Provide the (X, Y) coordinate of the cell's center where the given text is located.  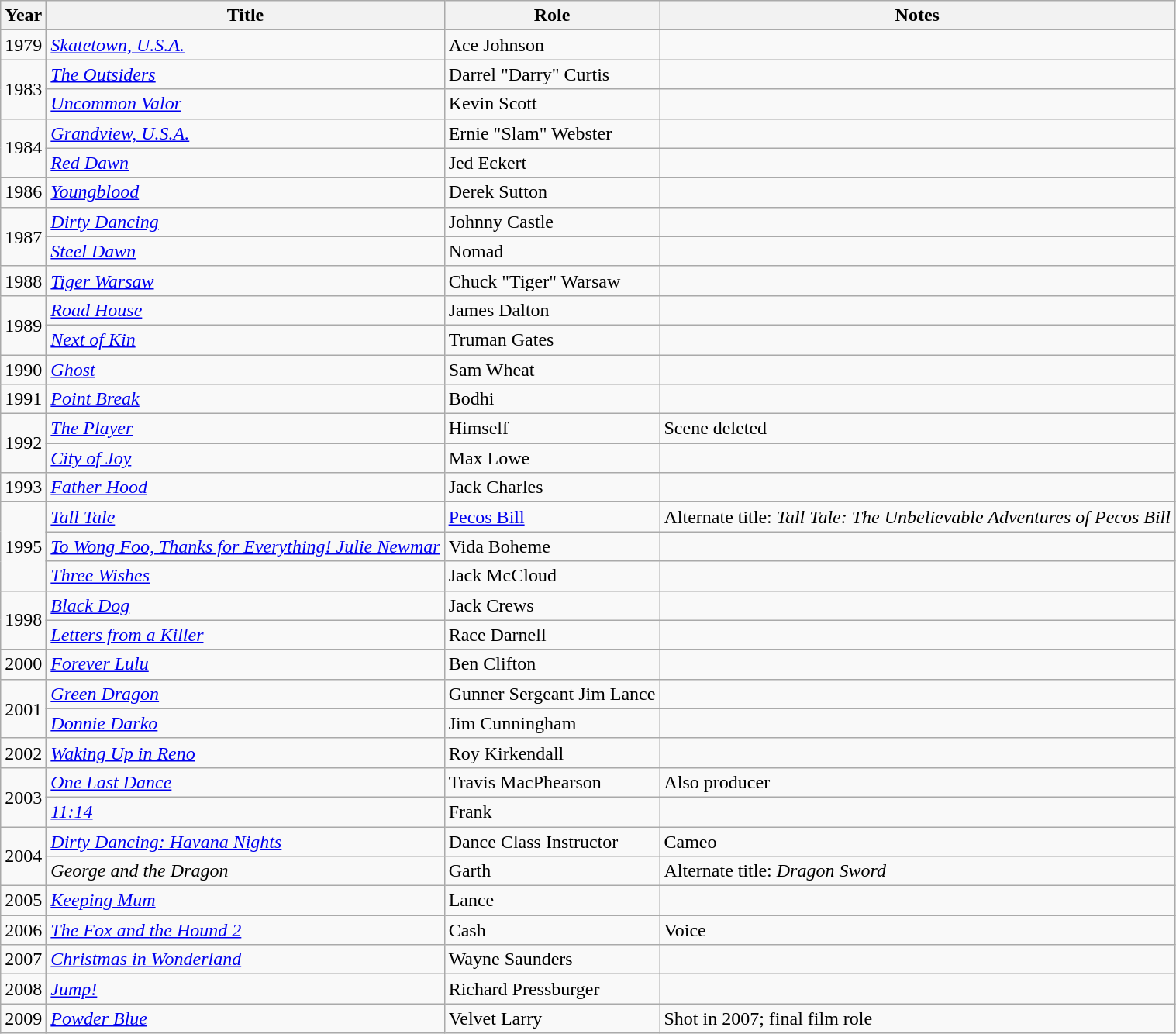
Scene deleted (918, 429)
1989 (23, 325)
Dirty Dancing (245, 222)
Johnny Castle (552, 222)
Ernie "Slam" Webster (552, 133)
1984 (23, 148)
Green Dragon (245, 694)
11:14 (245, 812)
Role (552, 16)
Himself (552, 429)
2000 (23, 664)
2003 (23, 797)
Sam Wheat (552, 370)
Notes (918, 16)
Dance Class Instructor (552, 841)
One Last Dance (245, 782)
George and the Dragon (245, 871)
Wayne Saunders (552, 960)
2006 (23, 930)
Also producer (918, 782)
Next of Kin (245, 339)
Tiger Warsaw (245, 281)
Kevin Scott (552, 104)
Jump! (245, 989)
1995 (23, 546)
Three Wishes (245, 576)
Ben Clifton (552, 664)
Steel Dawn (245, 251)
Youngblood (245, 192)
James Dalton (552, 310)
Title (245, 16)
2004 (23, 856)
Ace Johnson (552, 45)
Max Lowe (552, 458)
Garth (552, 871)
Year (23, 16)
1979 (23, 45)
The Player (245, 429)
Lance (552, 901)
1990 (23, 370)
2007 (23, 960)
Father Hood (245, 488)
Frank (552, 812)
1991 (23, 399)
Voice (918, 930)
Jim Cunningham (552, 723)
1983 (23, 89)
Uncommon Valor (245, 104)
Red Dawn (245, 163)
Travis MacPhearson (552, 782)
Velvet Larry (552, 1018)
Truman Gates (552, 339)
City of Joy (245, 458)
Keeping Mum (245, 901)
Vida Boheme (552, 546)
1998 (23, 620)
1986 (23, 192)
Shot in 2007; final film role (918, 1018)
To Wong Foo, Thanks for Everything! Julie Newmar (245, 546)
Grandview, U.S.A. (245, 133)
1988 (23, 281)
Race Darnell (552, 635)
Ghost (245, 370)
Chuck "Tiger" Warsaw (552, 281)
2008 (23, 989)
Road House (245, 310)
Waking Up in Reno (245, 753)
Jack McCloud (552, 576)
Letters from a Killer (245, 635)
Christmas in Wonderland (245, 960)
Roy Kirkendall (552, 753)
Powder Blue (245, 1018)
Bodhi (552, 399)
Jed Eckert (552, 163)
The Fox and the Hound 2 (245, 930)
Darrel "Darry" Curtis (552, 74)
Tall Tale (245, 517)
1992 (23, 443)
Cash (552, 930)
1987 (23, 236)
Gunner Sergeant Jim Lance (552, 694)
Point Break (245, 399)
2001 (23, 708)
Nomad (552, 251)
Jack Crews (552, 605)
Cameo (918, 841)
Black Dog (245, 605)
Dirty Dancing: Havana Nights (245, 841)
Richard Pressburger (552, 989)
The Outsiders (245, 74)
2002 (23, 753)
2005 (23, 901)
Alternate title: Dragon Sword (918, 871)
Derek Sutton (552, 192)
Alternate title: Tall Tale: The Unbelievable Adventures of Pecos Bill (918, 517)
2009 (23, 1018)
Donnie Darko (245, 723)
1993 (23, 488)
Jack Charles (552, 488)
Skatetown, U.S.A. (245, 45)
Pecos Bill (552, 517)
Forever Lulu (245, 664)
